Output the [X, Y] coordinate of the center of the cell containing the given text.  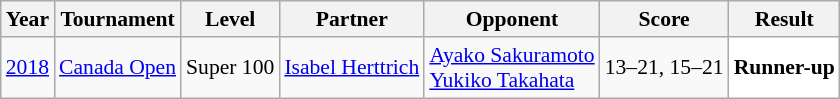
Canada Open [118, 68]
Ayako Sakuramoto Yukiko Takahata [512, 68]
Isabel Herttrich [352, 68]
Opponent [512, 19]
Year [28, 19]
Runner-up [784, 68]
Result [784, 19]
13–21, 15–21 [664, 68]
Super 100 [230, 68]
Score [664, 19]
Tournament [118, 19]
Level [230, 19]
2018 [28, 68]
Partner [352, 19]
